From the cell containing the given text, extract its center point as [X, Y] coordinate. 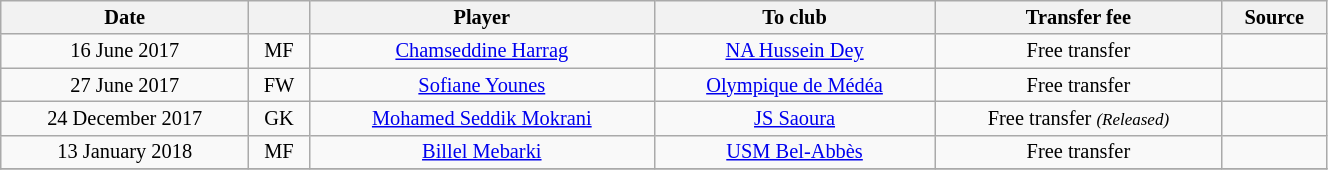
Date [125, 17]
JS Saoura [794, 118]
Transfer fee [1078, 17]
Source [1274, 17]
FW [280, 85]
Billel Mebarki [482, 152]
24 December 2017 [125, 118]
13 January 2018 [125, 152]
GK [280, 118]
Olympique de Médéa [794, 85]
16 June 2017 [125, 51]
Free transfer (Released) [1078, 118]
Player [482, 17]
To club [794, 17]
Mohamed Seddik Mokrani [482, 118]
Chamseddine Harrag [482, 51]
Sofiane Younes [482, 85]
NA Hussein Dey [794, 51]
27 June 2017 [125, 85]
USM Bel-Abbès [794, 152]
